Pinpoint the cell where the given text exists, returning its (x, y) midpoint coordinate. 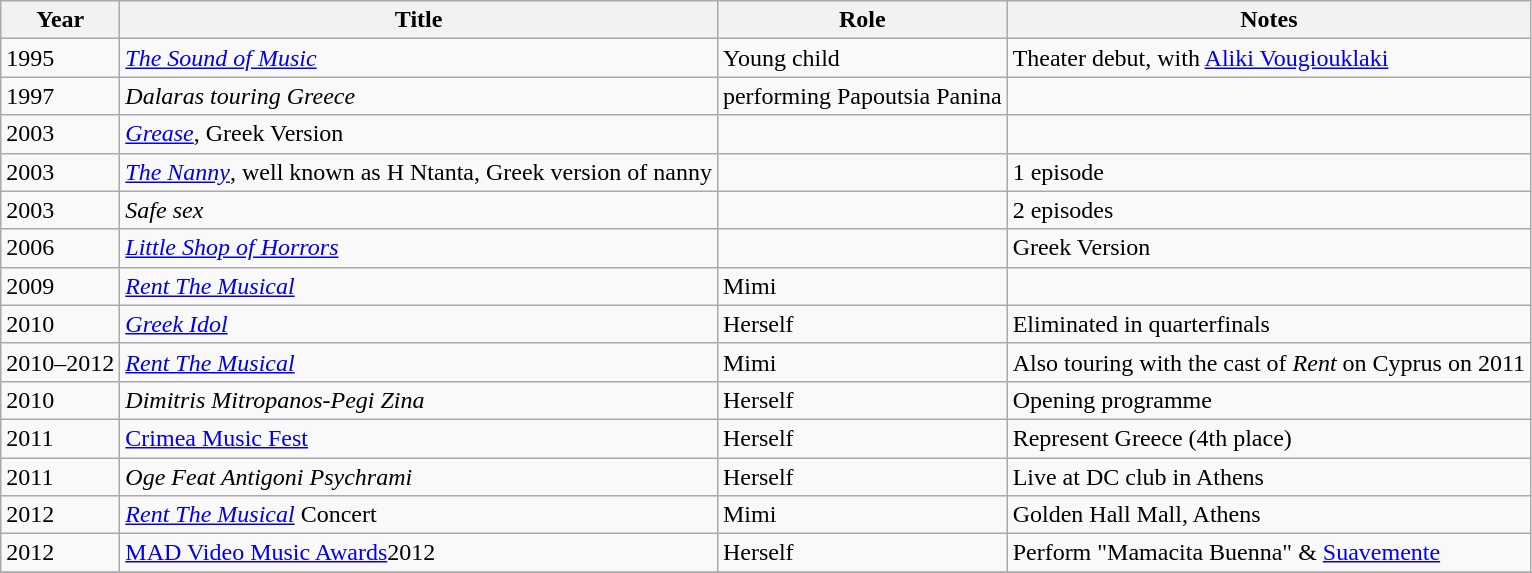
1997 (60, 96)
1995 (60, 58)
1 episode (1268, 172)
Represent Greece (4th place) (1268, 438)
The Nanny, well known as H Ntanta, Greek version of nanny (419, 172)
Also touring with the cast of Rent on Cyprus on 2011 (1268, 362)
Young child (862, 58)
Perform "Mamacita Buenna" & Suavemente (1268, 553)
Year (60, 20)
Greek Version (1268, 248)
Oge Feat Antigoni Psychrami (419, 477)
Crimea Music Fest (419, 438)
Eliminated in quarterfinals (1268, 324)
Dimitris Mitropanos-Pegi Zina (419, 400)
Golden Hall Mall, Athens (1268, 515)
Dalaras touring Greece (419, 96)
Opening programme (1268, 400)
The Sound of Music (419, 58)
Rent The Musical Concert (419, 515)
2009 (60, 286)
Live at DC club in Athens (1268, 477)
Grease, Greek Version (419, 134)
Role (862, 20)
performing Papoutsia Panina (862, 96)
Notes (1268, 20)
Safe sex (419, 210)
2006 (60, 248)
Greek Idol (419, 324)
MAD Video Music Awards2012 (419, 553)
2 episodes (1268, 210)
Little Shop of Horrors (419, 248)
2010–2012 (60, 362)
Title (419, 20)
Theater debut, with Aliki Vougiouklaki (1268, 58)
